Output the [X, Y] coordinate of the center of the cell containing the given text.  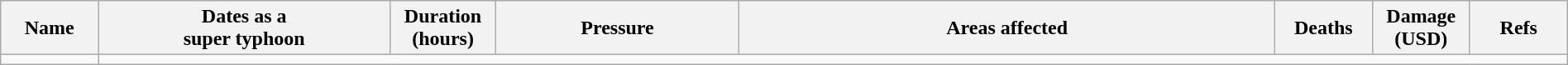
Name [50, 28]
Pressure [617, 28]
Refs [1518, 28]
Duration(hours) [443, 28]
Dates as asuper typhoon [243, 28]
Areas affected [1007, 28]
Deaths [1324, 28]
Damage(USD) [1421, 28]
